Identify which cell holds the provided text, then report its [x, y] central coordinate. 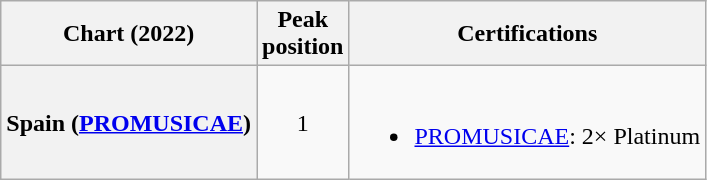
1 [303, 122]
Certifications [528, 34]
Peakposition [303, 34]
Chart (2022) [129, 34]
Spain (PROMUSICAE) [129, 122]
PROMUSICAE: 2× Platinum [528, 122]
